Extract the (x, y) coordinate from the center of the cell holding the provided text.  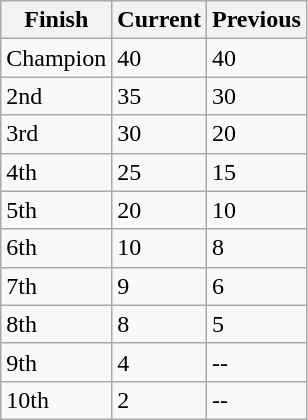
9 (160, 286)
4 (160, 362)
4th (56, 172)
5th (56, 210)
8th (56, 324)
Current (160, 20)
2 (160, 400)
9th (56, 362)
25 (160, 172)
7th (56, 286)
15 (256, 172)
5 (256, 324)
3rd (56, 134)
6 (256, 286)
Champion (56, 58)
2nd (56, 96)
Previous (256, 20)
35 (160, 96)
Finish (56, 20)
10th (56, 400)
6th (56, 248)
